Search for the cell housing the specified text and yield its (x, y) center coordinate. 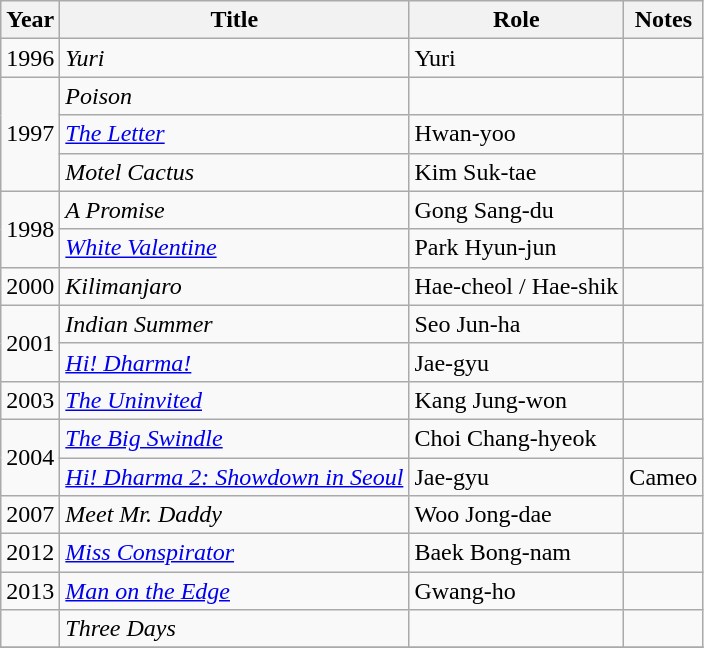
Park Hyun-jun (516, 248)
Gong Sang-du (516, 210)
2003 (30, 400)
Kim Suk-tae (516, 172)
Hwan-yoo (516, 134)
Hae-cheol / Hae-shik (516, 286)
Man on the Edge (234, 591)
Baek Bong-nam (516, 553)
1996 (30, 58)
2013 (30, 591)
The Uninvited (234, 400)
Hi! Dharma! (234, 362)
1998 (30, 229)
2000 (30, 286)
Cameo (664, 477)
The Letter (234, 134)
2001 (30, 343)
Hi! Dharma 2: Showdown in Seoul (234, 477)
Motel Cactus (234, 172)
2004 (30, 457)
Choi Chang-hyeok (516, 438)
Three Days (234, 629)
Seo Jun-ha (516, 324)
Title (234, 20)
Meet Mr. Daddy (234, 515)
Kang Jung-won (516, 400)
Miss Conspirator (234, 553)
Role (516, 20)
2012 (30, 553)
1997 (30, 134)
White Valentine (234, 248)
Year (30, 20)
Kilimanjaro (234, 286)
A Promise (234, 210)
Woo Jong-dae (516, 515)
2007 (30, 515)
Poison (234, 96)
Gwang-ho (516, 591)
The Big Swindle (234, 438)
Notes (664, 20)
Indian Summer (234, 324)
